Pinpoint the cell where the given text exists, returning its (X, Y) midpoint coordinate. 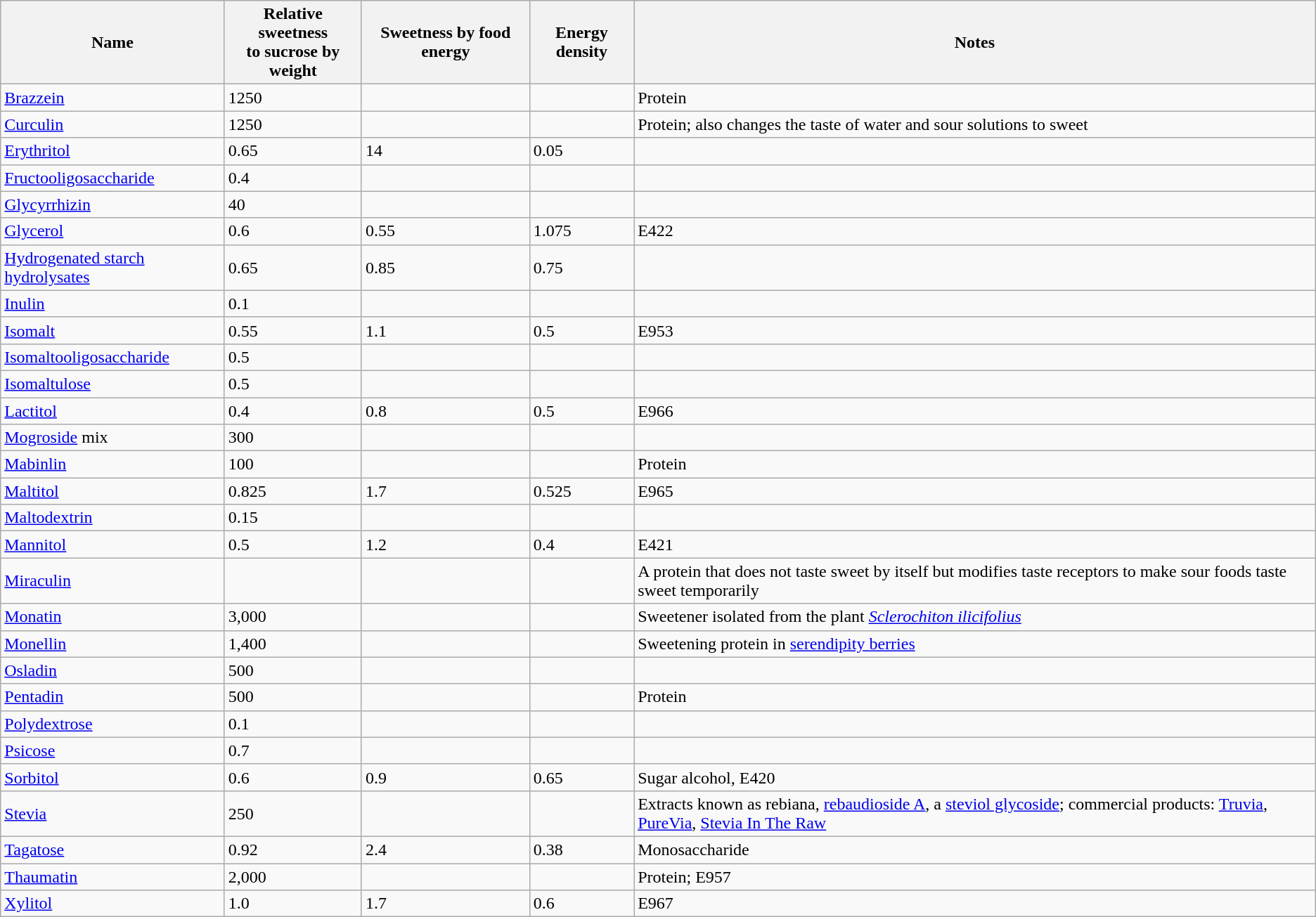
Monatin (112, 617)
Fructooligosaccharide (112, 178)
Maltitol (112, 491)
Maltodextrin (112, 518)
Glycerol (112, 231)
0.92 (292, 850)
Stevia (112, 814)
2.4 (446, 850)
Relative sweetnessto sucrose by weight (292, 42)
40 (292, 204)
Monellin (112, 644)
Mabinlin (112, 464)
1,400 (292, 644)
0.85 (446, 267)
E421 (975, 545)
0.15 (292, 518)
Energy density (581, 42)
E422 (975, 231)
1.2 (446, 545)
Inulin (112, 304)
14 (446, 151)
Glycyrrhizin (112, 204)
0.9 (446, 777)
0.525 (581, 491)
Brazzein (112, 98)
0.75 (581, 267)
Isomaltooligosaccharide (112, 357)
0.05 (581, 151)
Psicose (112, 750)
Sweetness by food energy (446, 42)
Monosaccharide (975, 850)
Sorbitol (112, 777)
Polydextrose (112, 724)
1.075 (581, 231)
Osladin (112, 670)
100 (292, 464)
Hydrogenated starch hydrolysates (112, 267)
Notes (975, 42)
Xylitol (112, 904)
2,000 (292, 876)
Mannitol (112, 545)
250 (292, 814)
Protein; E957 (975, 876)
0.825 (292, 491)
E953 (975, 330)
300 (292, 438)
Protein; also changes the taste of water and sour solutions to sweet (975, 124)
Sweetener isolated from the plant Sclerochiton ilicifolius (975, 617)
1.1 (446, 330)
Name (112, 42)
Thaumatin (112, 876)
0.8 (446, 411)
E966 (975, 411)
Pentadin (112, 697)
Extracts known as rebiana, rebaudioside A, a steviol glycoside; commercial products: Truvia, PureVia, Stevia In The Raw (975, 814)
Erythritol (112, 151)
Sugar alcohol, E420 (975, 777)
3,000 (292, 617)
E967 (975, 904)
Miraculin (112, 580)
E965 (975, 491)
Isomaltulose (112, 384)
Curculin (112, 124)
A protein that does not taste sweet by itself but modifies taste receptors to make sour foods taste sweet temporarily (975, 580)
0.38 (581, 850)
Lactitol (112, 411)
Sweetening protein in serendipity berries (975, 644)
1.0 (292, 904)
Mogroside mix (112, 438)
Isomalt (112, 330)
Tagatose (112, 850)
0.7 (292, 750)
